Locate the cell with the specified text and output its [x, y] center coordinate. 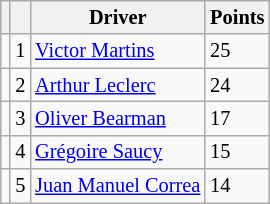
Juan Manuel Correa [118, 186]
24 [237, 85]
2 [20, 85]
17 [237, 118]
1 [20, 51]
Arthur Leclerc [118, 85]
Victor Martins [118, 51]
5 [20, 186]
3 [20, 118]
25 [237, 51]
15 [237, 152]
Driver [118, 17]
4 [20, 152]
Grégoire Saucy [118, 152]
14 [237, 186]
Points [237, 17]
Oliver Bearman [118, 118]
